Locate the cell with the specified text and output its [x, y] center coordinate. 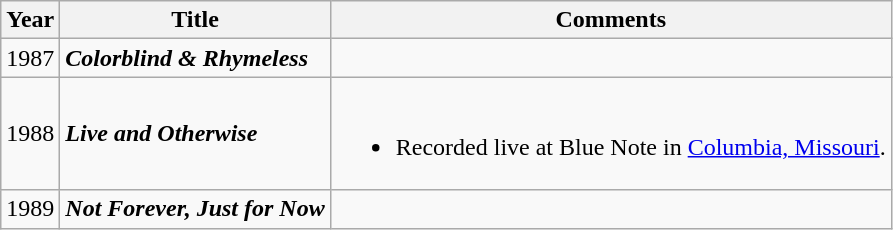
Recorded live at Blue Note in Columbia, Missouri. [610, 134]
Live and Otherwise [195, 134]
1988 [30, 134]
Not Forever, Just for Now [195, 209]
Year [30, 20]
1989 [30, 209]
Colorblind & Rhymeless [195, 58]
Title [195, 20]
1987 [30, 58]
Comments [610, 20]
